Scan for the cell matching the given text and deliver its (x, y) coordinate at center. 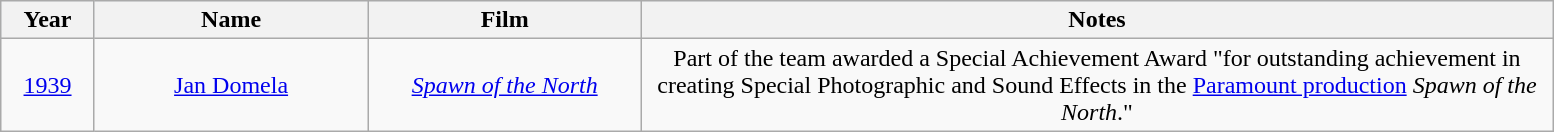
Spawn of the North (505, 85)
Name (231, 20)
Notes (1096, 20)
Jan Domela (231, 85)
Film (505, 20)
Year (48, 20)
1939 (48, 85)
